Output the [x, y] coordinate of the center of the cell containing the given text.  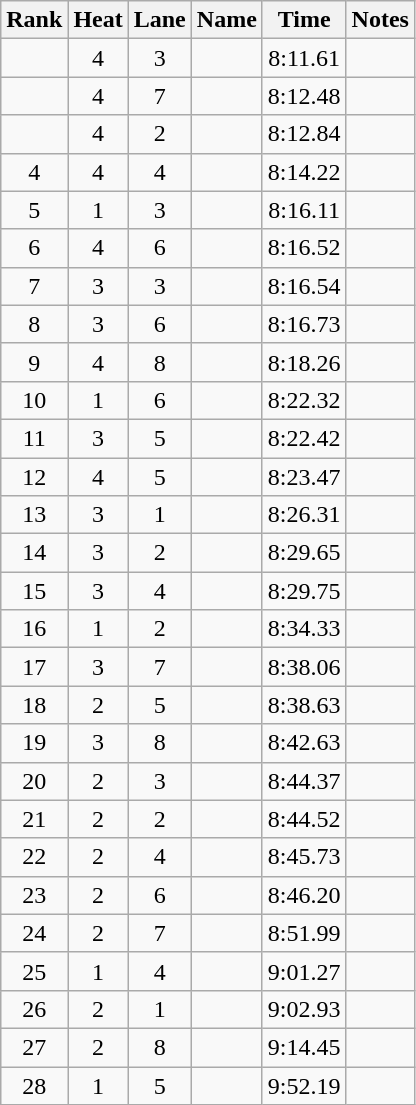
22 [34, 857]
8:38.06 [304, 667]
8:44.52 [304, 819]
8:23.47 [304, 477]
8:29.65 [304, 553]
14 [34, 553]
8:12.84 [304, 134]
8:38.63 [304, 705]
8:12.48 [304, 96]
8:16.54 [304, 286]
Notes [380, 20]
8:46.20 [304, 895]
8:18.26 [304, 362]
Rank [34, 20]
25 [34, 971]
8:16.73 [304, 324]
8:26.31 [304, 515]
8:22.32 [304, 400]
20 [34, 781]
21 [34, 819]
8:44.37 [304, 781]
13 [34, 515]
9:01.27 [304, 971]
9:52.19 [304, 1085]
19 [34, 743]
24 [34, 933]
8:14.22 [304, 172]
Name [226, 20]
9:02.93 [304, 1009]
8:16.11 [304, 210]
8:16.52 [304, 248]
9 [34, 362]
Lane [160, 20]
28 [34, 1085]
23 [34, 895]
9:14.45 [304, 1047]
17 [34, 667]
Time [304, 20]
Heat [98, 20]
8:22.42 [304, 438]
8:45.73 [304, 857]
18 [34, 705]
8:11.61 [304, 58]
15 [34, 591]
27 [34, 1047]
26 [34, 1009]
8:42.63 [304, 743]
16 [34, 629]
12 [34, 477]
8:34.33 [304, 629]
8:51.99 [304, 933]
8:29.75 [304, 591]
10 [34, 400]
11 [34, 438]
